Determine the [x, y] coordinate at the center of the cell enclosing the given text.  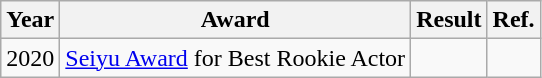
2020 [30, 58]
Seiyu Award for Best Rookie Actor [236, 58]
Award [236, 20]
Result [449, 20]
Ref. [514, 20]
Year [30, 20]
